Capture the cell that displays the provided text and extract its (x, y) central coordinate. 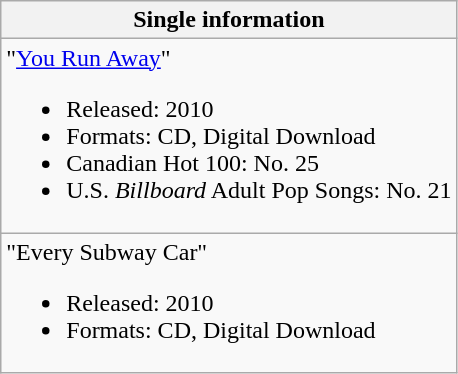
"Every Subway Car"Released: 2010Formats: CD, Digital Download (229, 303)
"You Run Away"Released: 2010Formats: CD, Digital DownloadCanadian Hot 100: No. 25U.S. Billboard Adult Pop Songs: No. 21 (229, 136)
Single information (229, 20)
